Find where the given text appears and provide that cell's center as [x, y] coordinate. 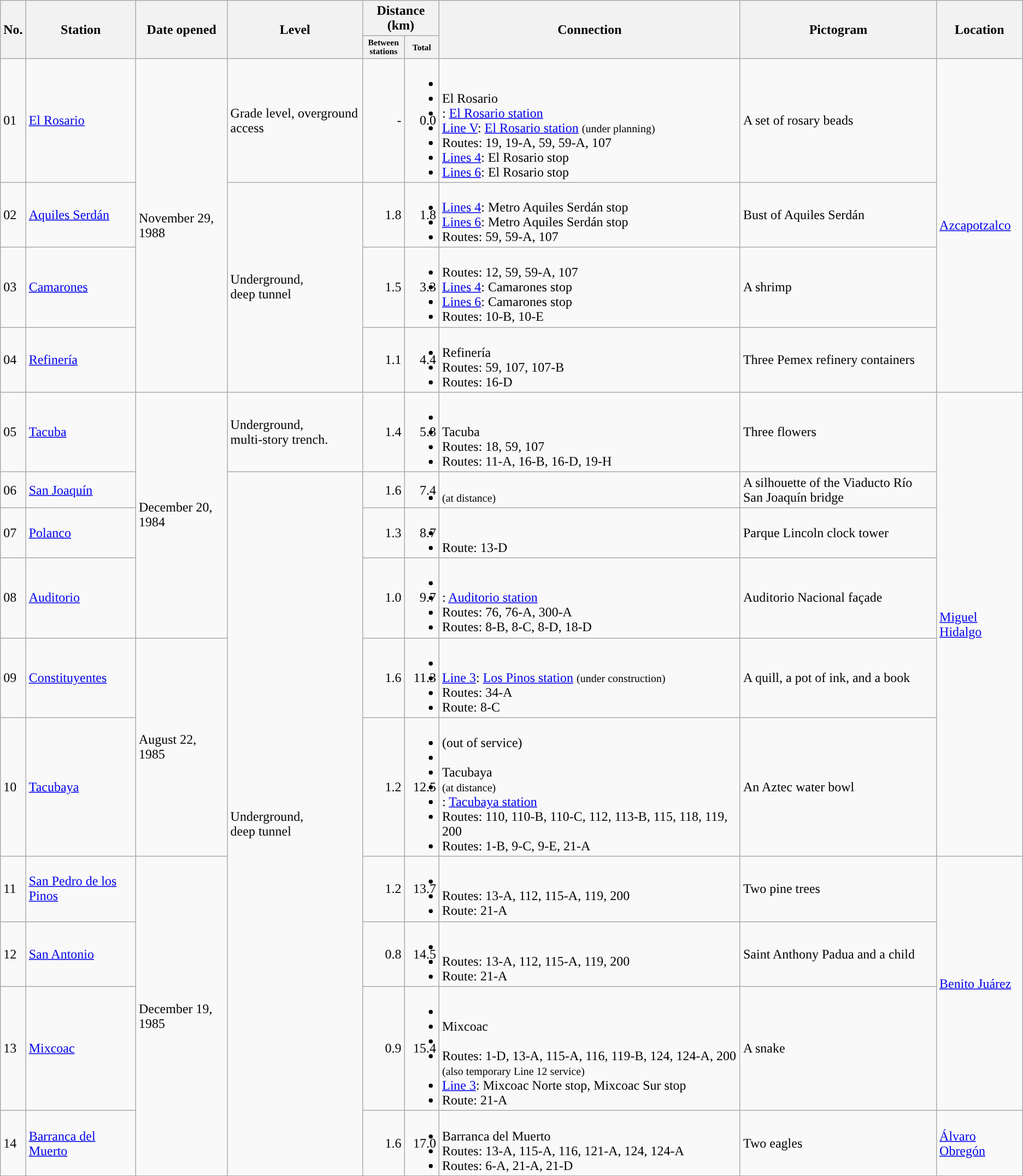
09 [13, 678]
Camarones [81, 287]
No. [13, 30]
05 [13, 432]
Pictogram [838, 30]
10 [13, 787]
A shrimp [838, 287]
Polanco [81, 533]
(out of service) Tacubaya (at distance) : Tacubaya station Routes: 110, 110-B, 110-C, 112, 113-B, 115, 118, 119, 200 Routes: 1-B, 9-C, 9-E, 21-A [589, 787]
Location [980, 30]
Miguel Hidalgo [980, 624]
Two pine trees [838, 889]
Lines 4: Metro Aquiles Serdán stop Lines 6: Metro Aquiles Serdán stop Routes: 59, 59-A, 107 [589, 215]
03 [13, 287]
Tacubaya [81, 787]
A snake [838, 1048]
0.9 [384, 1048]
: Auditorio station Routes: 76, 76-A, 300-A Routes: 8-B, 8-C, 8-D, 18-D [589, 598]
San Pedro de los Pinos [81, 889]
Three flowers [838, 432]
06 [13, 490]
Barranca del Muerto [81, 1143]
1.5 [384, 287]
07 [13, 533]
4.4 [422, 360]
Betweenstations [384, 47]
An Aztec water bowl [838, 787]
El Rosario [81, 120]
Level [295, 30]
02 [13, 215]
3.3 [422, 287]
01 [13, 120]
Mixcoac [81, 1048]
Álvaro Obregón [980, 1143]
Line 3: Los Pinos station (under construction) Routes: 34-A Route: 8-C [589, 678]
Benito Juárez [980, 984]
Tacuba Routes: 18, 59, 107 Routes: 11-A, 16-B, 16-D, 19-H [589, 432]
7.4 [422, 490]
14.5 [422, 954]
17.0 [422, 1143]
14 [13, 1143]
Constituyentes [81, 678]
Parque Lincoln clock tower [838, 533]
Station [81, 30]
Refinería [81, 360]
Three Pemex refinery containers [838, 360]
11 [13, 889]
December 20, 1984 [181, 515]
San Antonio [81, 954]
5.8 [422, 432]
12.5 [422, 787]
Barranca del Muerto Routes: 13-A, 115-A, 116, 121-A, 124, 124-A Routes: 6-A, 21-A, 21-D [589, 1143]
1.1 [384, 360]
04 [13, 360]
November 29, 1988 [181, 225]
Routes: 12, 59, 59-A, 107 Lines 4: Camarones stop Lines 6: Camarones stop Routes: 10-B, 10-E [589, 287]
1.0 [384, 598]
Auditorio Nacional façade [838, 598]
8.7 [422, 533]
Refinería Routes: 59, 107, 107-B Routes: 16-D [589, 360]
15.4 [422, 1048]
Total [422, 47]
Two eagles [838, 1143]
1.3 [384, 533]
Connection [589, 30]
August 22, 1985 [181, 747]
Tacuba [81, 432]
Date opened [181, 30]
Azcapotzalco [980, 225]
Auditorio [81, 598]
12 [13, 954]
13 [13, 1048]
Underground,multi-story trench. [295, 432]
0.8 [384, 954]
December 19, 1985 [181, 1016]
11.3 [422, 678]
- [384, 120]
Bust of Aquiles Serdán [838, 215]
9.7 [422, 598]
Grade level, overground access [295, 120]
Saint Anthony Padua and a child [838, 954]
(at distance) [589, 490]
A quill, a pot of ink, and a book [838, 678]
08 [13, 598]
A set of rosary beads [838, 120]
1.4 [384, 432]
San Joaquín [81, 490]
A silhouette of the Viaducto Río San Joaquín bridge [838, 490]
Route: 13-D [589, 533]
Distance (km) [401, 19]
Aquiles Serdán [81, 215]
0.0 [422, 120]
13.7 [422, 889]
